Pinpoint the cell where the given text exists, returning its (x, y) midpoint coordinate. 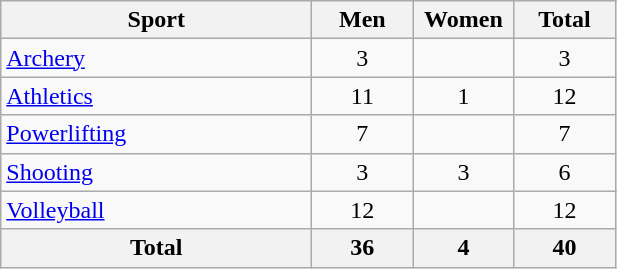
Women (464, 20)
Shooting (156, 172)
36 (362, 248)
1 (464, 96)
Volleyball (156, 210)
Men (362, 20)
40 (564, 248)
4 (464, 248)
Powerlifting (156, 134)
Sport (156, 20)
6 (564, 172)
Archery (156, 58)
11 (362, 96)
Athletics (156, 96)
